Extract the (X, Y) coordinate from the center of the cell holding the provided text.  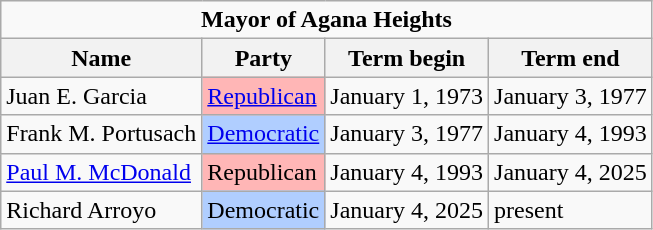
Frank M. Portusach (102, 134)
January 1, 1973 (407, 96)
Name (102, 58)
Richard Arroyo (102, 210)
Term end (571, 58)
present (571, 210)
Term begin (407, 58)
Party (264, 58)
Juan E. Garcia (102, 96)
Mayor of Agana Heights (326, 20)
Paul M. McDonald (102, 172)
